For the text-containing cell, return its midpoint in [x, y] coordinate format. 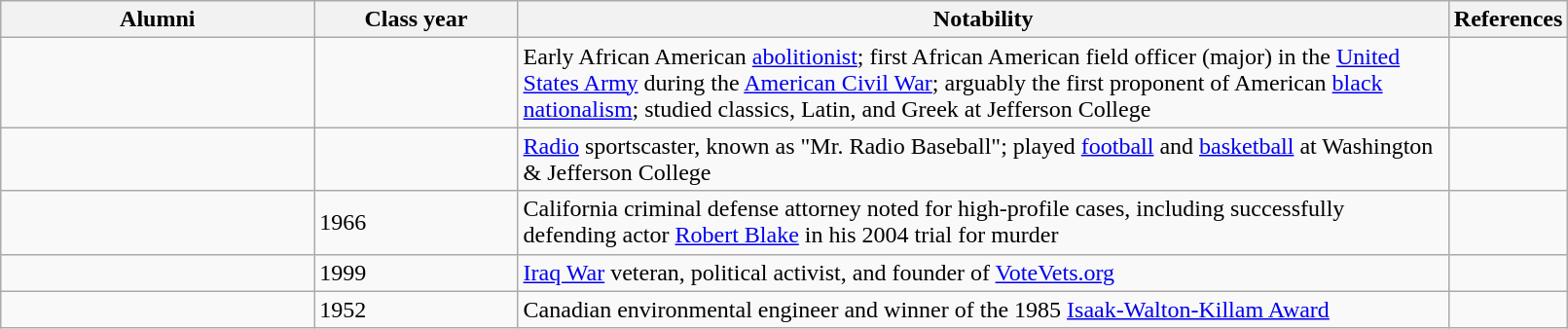
California criminal defense attorney noted for high-profile cases, including successfully defending actor Robert Blake in his 2004 trial for murder [983, 222]
Radio sportscaster, known as "Mr. Radio Baseball"; played football and basketball at Washington & Jefferson College [983, 160]
Class year [417, 19]
Notability [983, 19]
References [1509, 19]
1966 [417, 222]
Iraq War veteran, political activist, and founder of VoteVets.org [983, 273]
Alumni [158, 19]
Canadian environmental engineer and winner of the 1985 Isaak-Walton-Killam Award [983, 310]
1952 [417, 310]
1999 [417, 273]
